For the text-containing cell, return its midpoint in (X, Y) coordinate format. 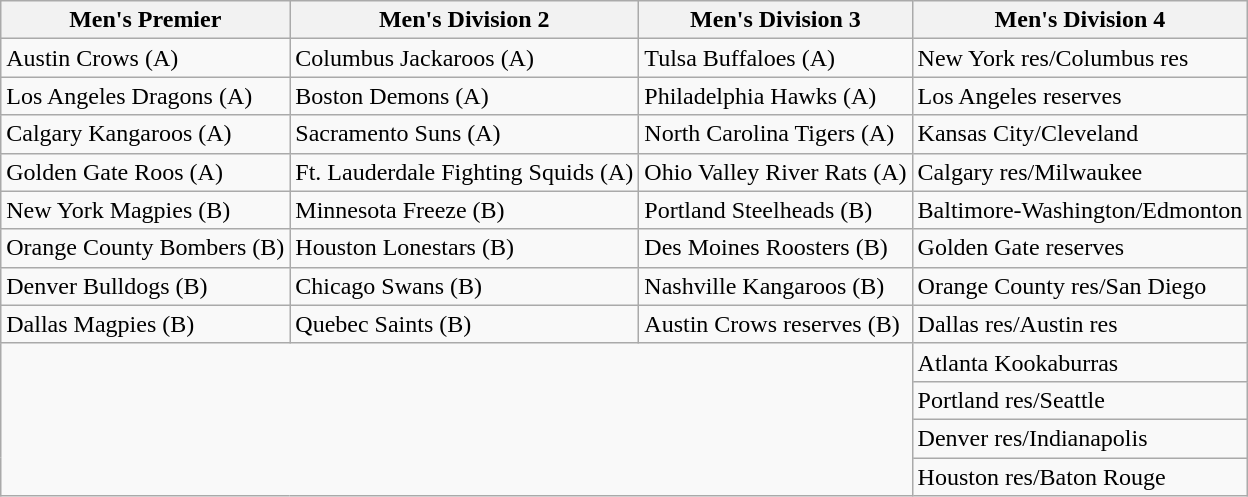
Philadelphia Hawks (A) (776, 96)
Denver Bulldogs (B) (146, 286)
Ohio Valley River Rats (A) (776, 172)
Portland res/Seattle (1080, 400)
Ft. Lauderdale Fighting Squids (A) (464, 172)
New York res/Columbus res (1080, 58)
Columbus Jackaroos (A) (464, 58)
Chicago Swans (B) (464, 286)
Des Moines Roosters (B) (776, 248)
North Carolina Tigers (A) (776, 134)
Tulsa Buffaloes (A) (776, 58)
Orange County Bombers (B) (146, 248)
New York Magpies (B) (146, 210)
Los Angeles Dragons (A) (146, 96)
Kansas City/Cleveland (1080, 134)
Men's Division 2 (464, 20)
Orange County res/San Diego (1080, 286)
Men's Division 3 (776, 20)
Denver res/Indianapolis (1080, 438)
Austin Crows (A) (146, 58)
Houston res/Baton Rouge (1080, 477)
Calgary Kangaroos (A) (146, 134)
Atlanta Kookaburras (1080, 362)
Baltimore-Washington/Edmonton (1080, 210)
Men's Division 4 (1080, 20)
Men's Premier (146, 20)
Austin Crows reserves (B) (776, 324)
Boston Demons (A) (464, 96)
Los Angeles reserves (1080, 96)
Houston Lonestars (B) (464, 248)
Golden Gate reserves (1080, 248)
Golden Gate Roos (A) (146, 172)
Quebec Saints (B) (464, 324)
Dallas Magpies (B) (146, 324)
Calgary res/Milwaukee (1080, 172)
Nashville Kangaroos (B) (776, 286)
Portland Steelheads (B) (776, 210)
Minnesota Freeze (B) (464, 210)
Sacramento Suns (A) (464, 134)
Dallas res/Austin res (1080, 324)
